Scan for the cell matching the given text and deliver its (x, y) coordinate at center. 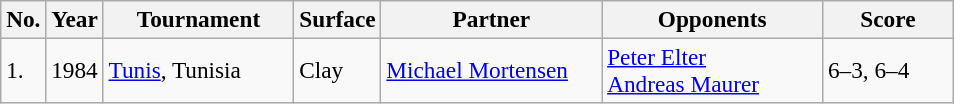
Peter Elter Andreas Maurer (712, 70)
1. (24, 70)
Partner (492, 19)
No. (24, 19)
Tunis, Tunisia (198, 70)
Tournament (198, 19)
Michael Mortensen (492, 70)
1984 (74, 70)
Opponents (712, 19)
Surface (338, 19)
6–3, 6–4 (888, 70)
Score (888, 19)
Clay (338, 70)
Year (74, 19)
